Output the (X, Y) coordinate of the center of the cell containing the given text.  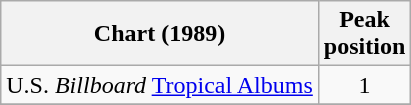
Chart (1989) (160, 34)
Peakposition (364, 34)
U.S. Billboard Tropical Albums (160, 85)
1 (364, 85)
